Scan for the cell matching the given text and deliver its (x, y) coordinate at center. 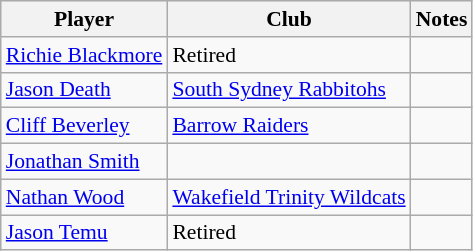
Jason Death (84, 90)
Wakefield Trinity Wildcats (288, 197)
Club (288, 19)
Cliff Beverley (84, 126)
Player (84, 19)
Barrow Raiders (288, 126)
South Sydney Rabbitohs (288, 90)
Notes (442, 19)
Nathan Wood (84, 197)
Richie Blackmore (84, 55)
Jason Temu (84, 233)
Jonathan Smith (84, 162)
